Search for the cell housing the specified text and yield its (X, Y) center coordinate. 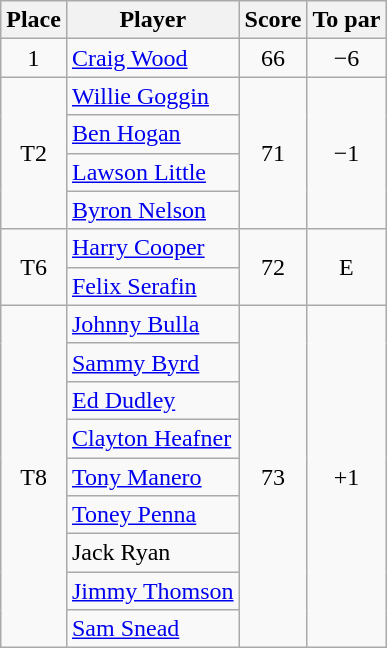
−6 (346, 58)
Ed Dudley (152, 400)
Jimmy Thomson (152, 591)
T2 (34, 153)
Johnny Bulla (152, 324)
Sammy Byrd (152, 362)
Harry Cooper (152, 248)
T6 (34, 267)
−1 (346, 153)
1 (34, 58)
66 (273, 58)
Felix Serafin (152, 286)
73 (273, 476)
72 (273, 267)
Place (34, 20)
Jack Ryan (152, 553)
71 (273, 153)
Craig Wood (152, 58)
Ben Hogan (152, 134)
Sam Snead (152, 629)
Willie Goggin (152, 96)
Clayton Heafner (152, 438)
To par (346, 20)
Tony Manero (152, 477)
Player (152, 20)
Score (273, 20)
Lawson Little (152, 172)
E (346, 267)
Toney Penna (152, 515)
T8 (34, 476)
Byron Nelson (152, 210)
+1 (346, 476)
